For the text-containing cell, return its midpoint in [X, Y] coordinate format. 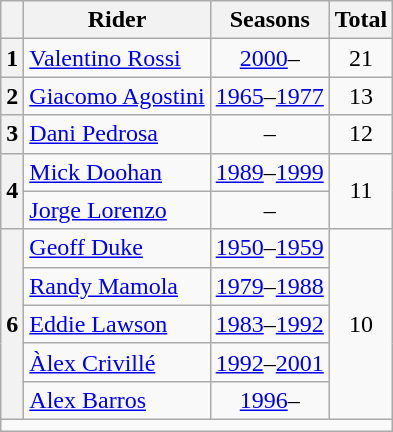
Seasons [270, 20]
Jorge Lorenzo [117, 210]
1992–2001 [270, 362]
1989–1999 [270, 172]
1996– [270, 400]
Alex Barros [117, 400]
11 [361, 191]
Giacomo Agostini [117, 96]
1983–1992 [270, 324]
6 [12, 324]
1965–1977 [270, 96]
Dani Pedrosa [117, 134]
Valentino Rossi [117, 58]
4 [12, 191]
2000– [270, 58]
Rider [117, 20]
Total [361, 20]
Mick Doohan [117, 172]
13 [361, 96]
Geoff Duke [117, 248]
1950–1959 [270, 248]
1979–1988 [270, 286]
10 [361, 324]
2 [12, 96]
Randy Mamola [117, 286]
12 [361, 134]
Eddie Lawson [117, 324]
Àlex Crivillé [117, 362]
3 [12, 134]
21 [361, 58]
1 [12, 58]
